For the text-containing cell, return its midpoint in (X, Y) coordinate format. 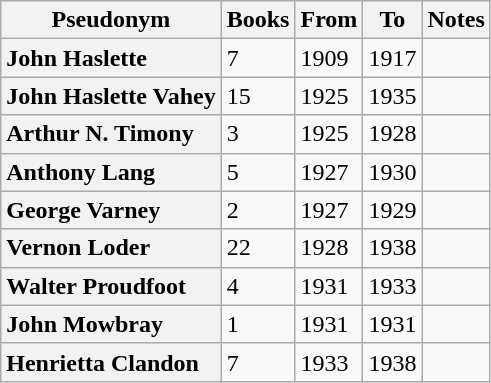
Walter Proudfoot (111, 286)
1 (258, 324)
1929 (392, 210)
1909 (329, 58)
Books (258, 20)
Notes (456, 20)
15 (258, 96)
3 (258, 134)
2 (258, 210)
George Varney (111, 210)
Henrietta Clandon (111, 362)
From (329, 20)
To (392, 20)
Pseudonym (111, 20)
John Haslette (111, 58)
1917 (392, 58)
5 (258, 172)
1935 (392, 96)
Vernon Loder (111, 248)
John Mowbray (111, 324)
Anthony Lang (111, 172)
22 (258, 248)
Arthur N. Timony (111, 134)
1930 (392, 172)
John Haslette Vahey (111, 96)
4 (258, 286)
